Detect which cell encompasses the target text, then output its (x, y) center coordinate. 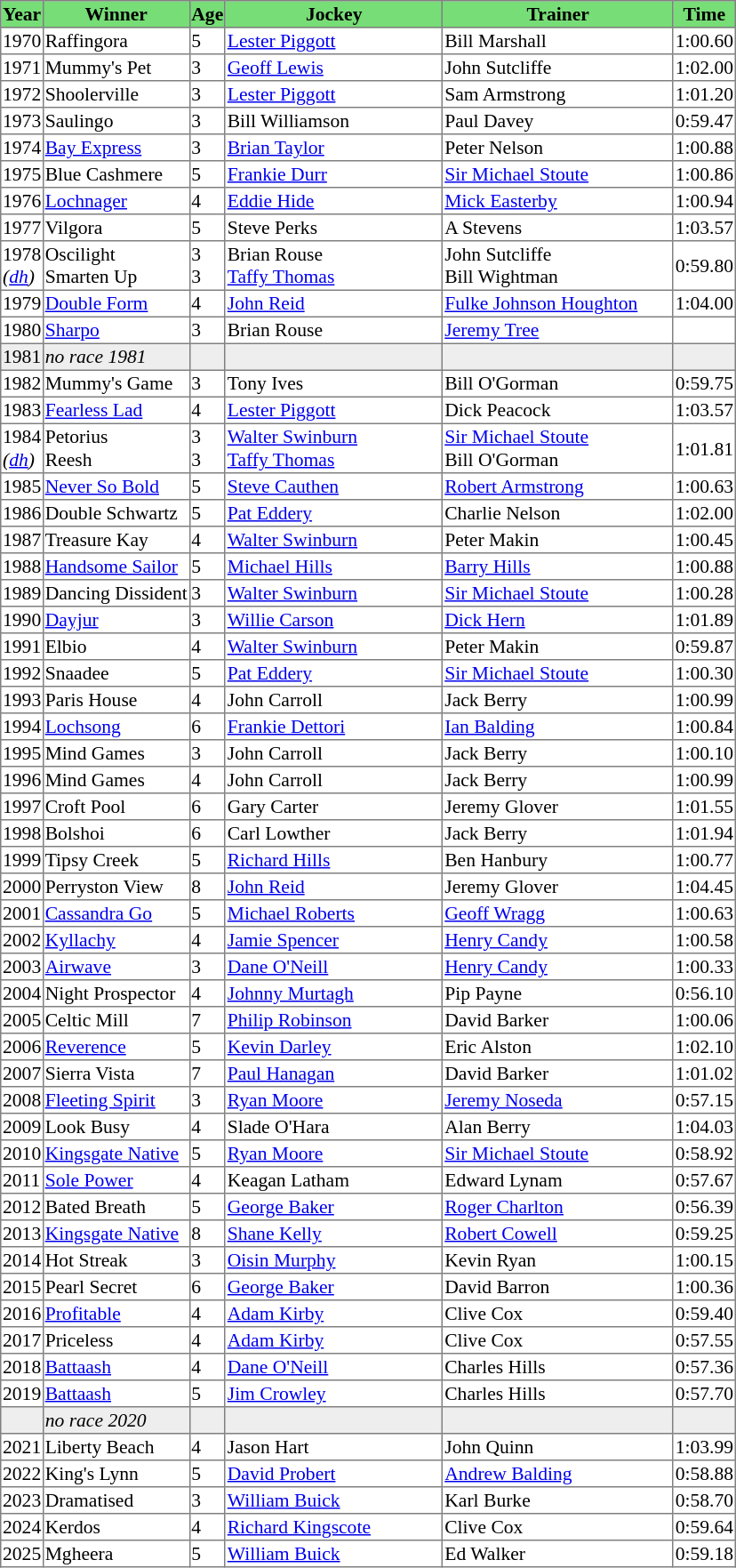
Double Form (116, 303)
1:02.10 (704, 1047)
1:01.20 (704, 94)
PetoriusReesh (116, 448)
Willie Carson (333, 620)
Time (704, 14)
Treasure Kay (116, 540)
1977 (22, 228)
2011 (22, 1180)
1:00.28 (704, 593)
Sharpo (116, 330)
Mummy's Pet (116, 68)
1994 (22, 727)
Bay Express (116, 148)
0:58.70 (704, 1500)
David Barron (558, 1287)
Dancing Dissident (116, 593)
Andrew Balding (558, 1474)
Brian RouseTaffy Thomas (333, 266)
Brian Taylor (333, 148)
David Probert (333, 1474)
Cassandra Go (116, 913)
2012 (22, 1207)
Gary Carter (333, 807)
2005 (22, 1020)
Walter SwinburnTaffy Thomas (333, 448)
0:59.75 (704, 383)
Frankie Durr (333, 174)
Kerdos (116, 1527)
2007 (22, 1073)
0:59.47 (704, 121)
Blue Cashmere (116, 174)
Paul Hanagan (333, 1073)
1987 (22, 540)
2001 (22, 913)
Dick Hern (558, 620)
Priceless (116, 1340)
1:01.89 (704, 620)
Perryston View (116, 887)
2015 (22, 1287)
1:00.45 (704, 540)
Ian Balding (558, 727)
0:59.18 (704, 1554)
0:56.39 (704, 1207)
Charlie Nelson (558, 513)
1998 (22, 833)
2016 (22, 1314)
Geoff Lewis (333, 68)
Jeremy Noseda (558, 1100)
Slade O'Hara (333, 1127)
Profitable (116, 1314)
Liberty Beach (116, 1447)
Hot Streak (116, 1260)
Richard Kingscote (333, 1527)
Oisin Murphy (333, 1260)
2017 (22, 1340)
1996 (22, 780)
Eddie Hide (333, 201)
2022 (22, 1474)
John Quinn (558, 1447)
Philip Robinson (333, 1020)
Johnny Murtagh (333, 993)
2024 (22, 1527)
Celtic Mill (116, 1020)
1991 (22, 647)
A Stevens (558, 228)
Shoolerville (116, 94)
1979 (22, 303)
1978(dh) (22, 266)
Jeremy Tree (558, 330)
1:00.36 (704, 1287)
Year (22, 14)
Reverence (116, 1047)
Airwave (116, 967)
1999 (22, 860)
1:01.55 (704, 807)
2000 (22, 887)
Paris House (116, 700)
Fleeting Spirit (116, 1100)
1988 (22, 567)
Geoff Wragg (558, 913)
1997 (22, 807)
Karl Burke (558, 1500)
Winner (116, 14)
Michael Hills (333, 567)
0:57.70 (704, 1394)
Bated Breath (116, 1207)
2010 (22, 1154)
Sierra Vista (116, 1073)
Double Schwartz (116, 513)
1:04.03 (704, 1127)
Michael Roberts (333, 913)
Edward Lynam (558, 1180)
Shane Kelly (333, 1234)
Never So Bold (116, 486)
0:59.25 (704, 1234)
Richard Hills (333, 860)
1:03.99 (704, 1447)
1990 (22, 620)
2006 (22, 1047)
Barry Hills (558, 567)
Roger Charlton (558, 1207)
1972 (22, 94)
2013 (22, 1234)
Bill Williamson (333, 121)
Kevin Ryan (558, 1260)
Handsome Sailor (116, 567)
Mick Easterby (558, 201)
1981 (22, 357)
1:01.02 (704, 1073)
1:00.10 (704, 753)
John Sutcliffe (558, 68)
0:58.88 (704, 1474)
2019 (22, 1394)
Pip Payne (558, 993)
OscilightSmarten Up (116, 266)
Snaadee (116, 673)
1:00.86 (704, 174)
2021 (22, 1447)
1:04.45 (704, 887)
Saulingo (116, 121)
1:00.15 (704, 1260)
1:04.00 (704, 303)
Eric Alston (558, 1047)
1986 (22, 513)
Lochsong (116, 727)
Tony Ives (333, 383)
2003 (22, 967)
1:00.06 (704, 1020)
1975 (22, 174)
2025 (22, 1554)
Steve Perks (333, 228)
Age (207, 14)
Bill Marshall (558, 41)
1:00.84 (704, 727)
2014 (22, 1260)
Fulke Johnson Houghton (558, 303)
Croft Pool (116, 807)
Ed Walker (558, 1554)
Steve Cauthen (333, 486)
Sole Power (116, 1180)
1985 (22, 486)
Look Busy (116, 1127)
Mummy's Game (116, 383)
Robert Cowell (558, 1234)
1:00.77 (704, 860)
Dayjur (116, 620)
Sam Armstrong (558, 94)
0:57.36 (704, 1367)
2018 (22, 1367)
Brian Rouse (333, 330)
John SutcliffeBill Wightman (558, 266)
1:00.58 (704, 940)
0:59.80 (704, 266)
0:56.10 (704, 993)
1:01.81 (704, 448)
Vilgora (116, 228)
Bill O'Gorman (558, 383)
1983 (22, 410)
0:59.64 (704, 1527)
Sir Michael StouteBill O'Gorman (558, 448)
Elbio (116, 647)
1:01.94 (704, 833)
Jim Crowley (333, 1394)
Bolshoi (116, 833)
Keagan Latham (333, 1180)
no race 2020 (116, 1420)
0:57.55 (704, 1340)
Alan Berry (558, 1127)
Carl Lowther (333, 833)
1982 (22, 383)
Paul Davey (558, 121)
0:57.67 (704, 1180)
Ben Hanbury (558, 860)
1:00.30 (704, 673)
1974 (22, 148)
Lochnager (116, 201)
Jamie Spencer (333, 940)
Dick Peacock (558, 410)
Peter Nelson (558, 148)
Fearless Lad (116, 410)
1989 (22, 593)
Kyllachy (116, 940)
1976 (22, 201)
Frankie Dettori (333, 727)
Raffingora (116, 41)
1995 (22, 753)
2002 (22, 940)
1993 (22, 700)
0:59.40 (704, 1314)
1:00.33 (704, 967)
Mgheera (116, 1554)
1980 (22, 330)
Night Prospector (116, 993)
1:00.94 (704, 201)
1970 (22, 41)
Kevin Darley (333, 1047)
Robert Armstrong (558, 486)
1973 (22, 121)
Jason Hart (333, 1447)
2009 (22, 1127)
1:00.60 (704, 41)
1984(dh) (22, 448)
Pearl Secret (116, 1287)
0:58.92 (704, 1154)
no race 1981 (116, 357)
King's Lynn (116, 1474)
Jockey (333, 14)
Dramatised (116, 1500)
0:59.87 (704, 647)
1992 (22, 673)
2023 (22, 1500)
2008 (22, 1100)
0:57.15 (704, 1100)
1971 (22, 68)
2004 (22, 993)
Trainer (558, 14)
Tipsy Creek (116, 860)
